Return the [X, Y] coordinate for the center point of the cell that contains the specified text.  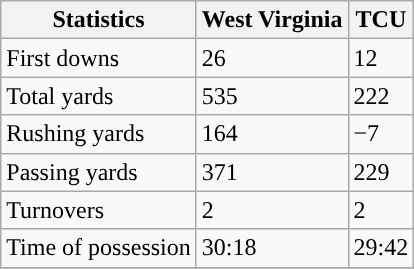
29:42 [381, 248]
Rushing yards [99, 134]
Passing yards [99, 172]
12 [381, 58]
Total yards [99, 96]
371 [272, 172]
West Virginia [272, 20]
229 [381, 172]
Turnovers [99, 210]
164 [272, 134]
−7 [381, 134]
26 [272, 58]
First downs [99, 58]
Time of possession [99, 248]
Statistics [99, 20]
30:18 [272, 248]
TCU [381, 20]
535 [272, 96]
222 [381, 96]
